Extract the [x, y] coordinate from the center of the cell holding the provided text.  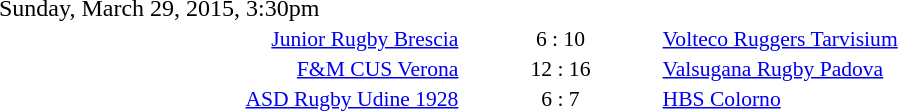
12 : 16 [560, 68]
6 : 10 [560, 38]
